Find where the given text appears and provide that cell's center as [x, y] coordinate. 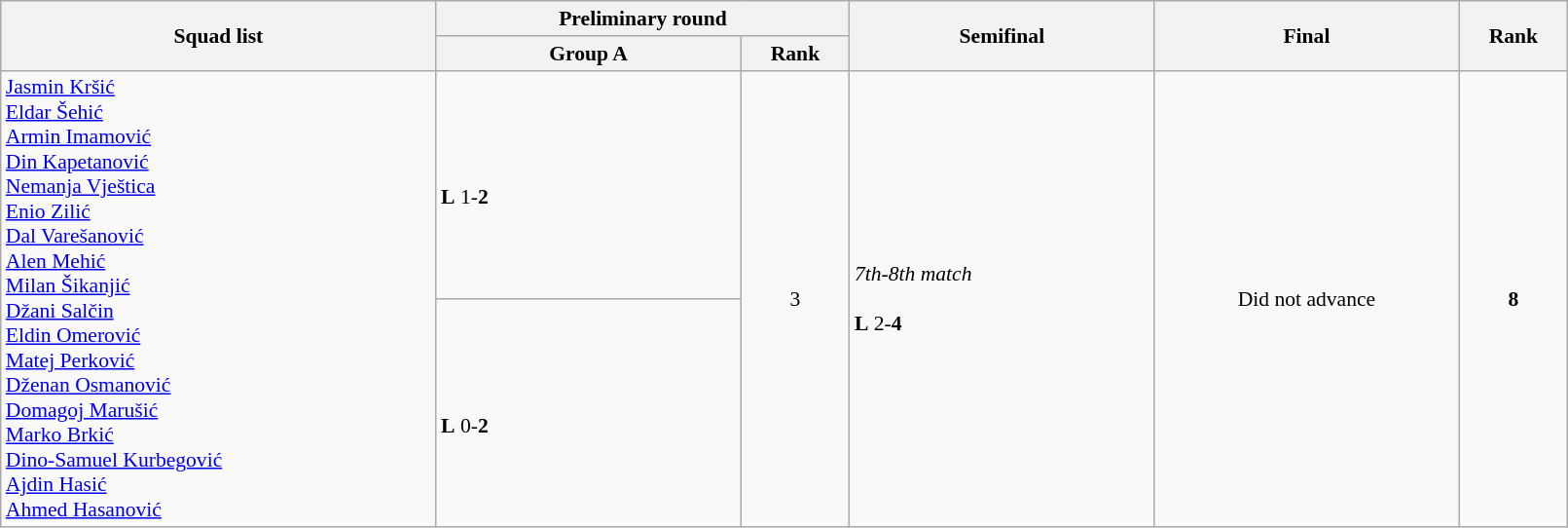
L 1-2 [588, 185]
L 0-2 [588, 413]
Preliminary round [642, 19]
3 [795, 298]
Did not advance [1306, 298]
Squad list [218, 35]
Group A [588, 54]
8 [1513, 298]
Final [1306, 35]
7th-8th match L 2-4 [1003, 298]
Semifinal [1003, 35]
